For the text-containing cell, return its midpoint in [X, Y] coordinate format. 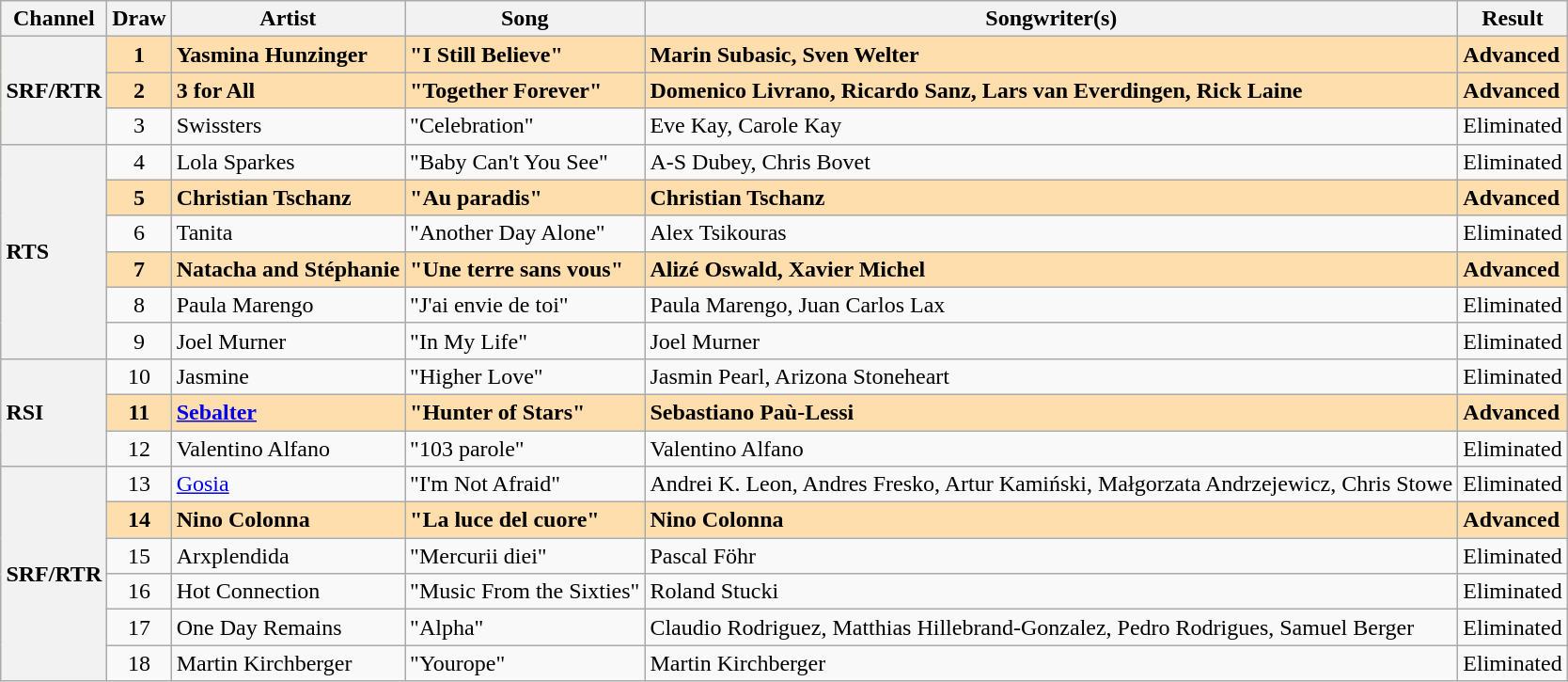
Jasmin Pearl, Arizona Stoneheart [1051, 376]
10 [139, 376]
Sebalter [288, 412]
Artist [288, 19]
"Celebration" [525, 126]
"Une terre sans vous" [525, 269]
"Au paradis" [525, 198]
Gosia [288, 484]
Channel [55, 19]
A-S Dubey, Chris Bovet [1051, 162]
"Hunter of Stars" [525, 412]
Result [1513, 19]
Jasmine [288, 376]
Swissters [288, 126]
"I Still Believe" [525, 55]
Paula Marengo [288, 305]
Eve Kay, Carole Kay [1051, 126]
11 [139, 412]
Tanita [288, 233]
Song [525, 19]
"Another Day Alone" [525, 233]
3 [139, 126]
Alizé Oswald, Xavier Michel [1051, 269]
"Alpha" [525, 627]
"Together Forever" [525, 90]
Lola Sparkes [288, 162]
18 [139, 663]
13 [139, 484]
14 [139, 520]
Yasmina Hunzinger [288, 55]
Paula Marengo, Juan Carlos Lax [1051, 305]
"Baby Can't You See" [525, 162]
2 [139, 90]
9 [139, 341]
12 [139, 449]
"Higher Love" [525, 376]
Andrei K. Leon, Andres Fresko, Artur Kamiński, Małgorzata Andrzejewicz, Chris Stowe [1051, 484]
Domenico Livrano, Ricardo Sanz, Lars van Everdingen, Rick Laine [1051, 90]
7 [139, 269]
Natacha and Stéphanie [288, 269]
"Music From the Sixties" [525, 592]
"La luce del cuore" [525, 520]
Marin Subasic, Sven Welter [1051, 55]
15 [139, 556]
6 [139, 233]
RTS [55, 251]
4 [139, 162]
Sebastiano Paù-Lessi [1051, 412]
Draw [139, 19]
Hot Connection [288, 592]
16 [139, 592]
"Yourope" [525, 663]
"103 parole" [525, 449]
17 [139, 627]
"In My Life" [525, 341]
"I'm Not Afraid" [525, 484]
3 for All [288, 90]
1 [139, 55]
Claudio Rodriguez, Matthias Hillebrand-Gonzalez, Pedro Rodrigues, Samuel Berger [1051, 627]
Arxplendida [288, 556]
Pascal Föhr [1051, 556]
8 [139, 305]
RSI [55, 412]
Roland Stucki [1051, 592]
Songwriter(s) [1051, 19]
Alex Tsikouras [1051, 233]
5 [139, 198]
"Mercurii diei" [525, 556]
"J'ai envie de toi" [525, 305]
One Day Remains [288, 627]
